Output the (X, Y) coordinate of the center of the cell containing the given text.  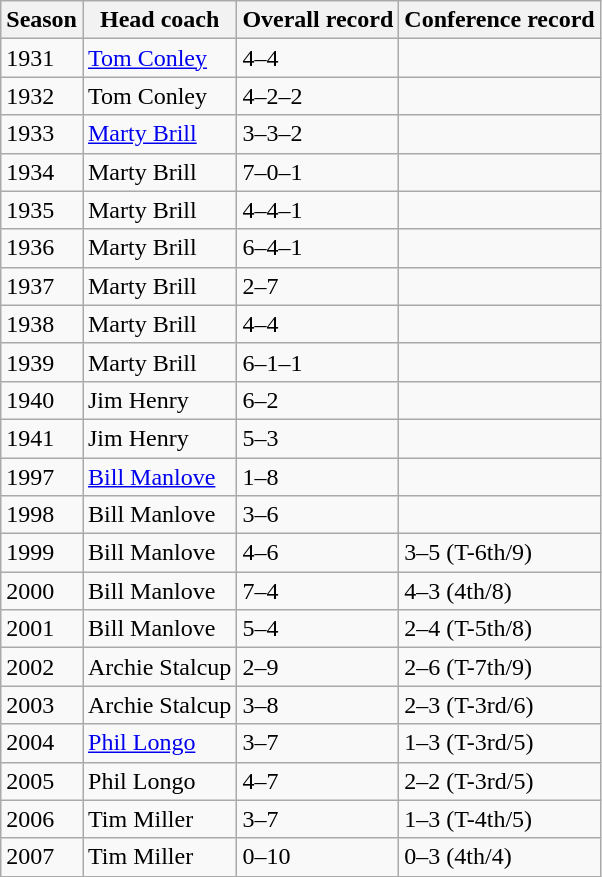
1998 (42, 515)
4–6 (318, 553)
1931 (42, 58)
2000 (42, 591)
6–1–1 (318, 362)
1997 (42, 477)
2–7 (318, 286)
2–2 (T-3rd/5) (500, 781)
5–3 (318, 438)
3–5 (T-6th/9) (500, 553)
4–2–2 (318, 96)
2–9 (318, 667)
2005 (42, 781)
2003 (42, 705)
1939 (42, 362)
1936 (42, 248)
5–4 (318, 629)
7–4 (318, 591)
2–3 (T-3rd/6) (500, 705)
1940 (42, 400)
7–0–1 (318, 172)
2004 (42, 743)
1937 (42, 286)
2007 (42, 857)
Head coach (159, 20)
2002 (42, 667)
1932 (42, 96)
4–4–1 (318, 210)
6–4–1 (318, 248)
Overall record (318, 20)
1–3 (T-4th/5) (500, 819)
3–6 (318, 515)
3–8 (318, 705)
1938 (42, 324)
6–2 (318, 400)
0–3 (4th/4) (500, 857)
3–3–2 (318, 134)
1935 (42, 210)
4–7 (318, 781)
Season (42, 20)
1933 (42, 134)
2006 (42, 819)
1934 (42, 172)
2–4 (T-5th/8) (500, 629)
Conference record (500, 20)
2–6 (T-7th/9) (500, 667)
2001 (42, 629)
0–10 (318, 857)
4–3 (4th/8) (500, 591)
1–8 (318, 477)
1–3 (T-3rd/5) (500, 743)
1999 (42, 553)
1941 (42, 438)
